Identify which cell holds the provided text, then report its [x, y] central coordinate. 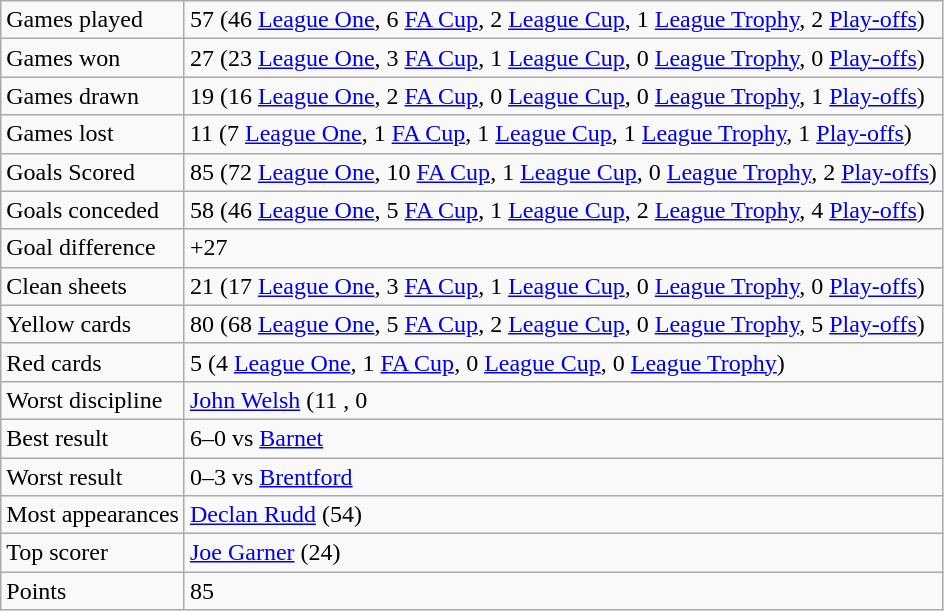
Worst discipline [93, 400]
Games drawn [93, 96]
Points [93, 591]
Clean sheets [93, 286]
6–0 vs Barnet [563, 438]
21 (17 League One, 3 FA Cup, 1 League Cup, 0 League Trophy, 0 Play-offs) [563, 286]
5 (4 League One, 1 FA Cup, 0 League Cup, 0 League Trophy) [563, 362]
Games won [93, 58]
0–3 vs Brentford [563, 477]
85 (72 League One, 10 FA Cup, 1 League Cup, 0 League Trophy, 2 Play-offs) [563, 172]
Goals Scored [93, 172]
11 (7 League One, 1 FA Cup, 1 League Cup, 1 League Trophy, 1 Play-offs) [563, 134]
Red cards [93, 362]
Goals conceded [93, 210]
Games played [93, 20]
57 (46 League One, 6 FA Cup, 2 League Cup, 1 League Trophy, 2 Play-offs) [563, 20]
Most appearances [93, 515]
19 (16 League One, 2 FA Cup, 0 League Cup, 0 League Trophy, 1 Play-offs) [563, 96]
80 (68 League One, 5 FA Cup, 2 League Cup, 0 League Trophy, 5 Play-offs) [563, 324]
Top scorer [93, 553]
John Welsh (11 , 0 [563, 400]
Goal difference [93, 248]
58 (46 League One, 5 FA Cup, 1 League Cup, 2 League Trophy, 4 Play-offs) [563, 210]
Declan Rudd (54) [563, 515]
Joe Garner (24) [563, 553]
27 (23 League One, 3 FA Cup, 1 League Cup, 0 League Trophy, 0 Play-offs) [563, 58]
85 [563, 591]
Best result [93, 438]
Worst result [93, 477]
Yellow cards [93, 324]
+27 [563, 248]
Games lost [93, 134]
